Determine the (x, y) coordinate at the center of the cell enclosing the given text.  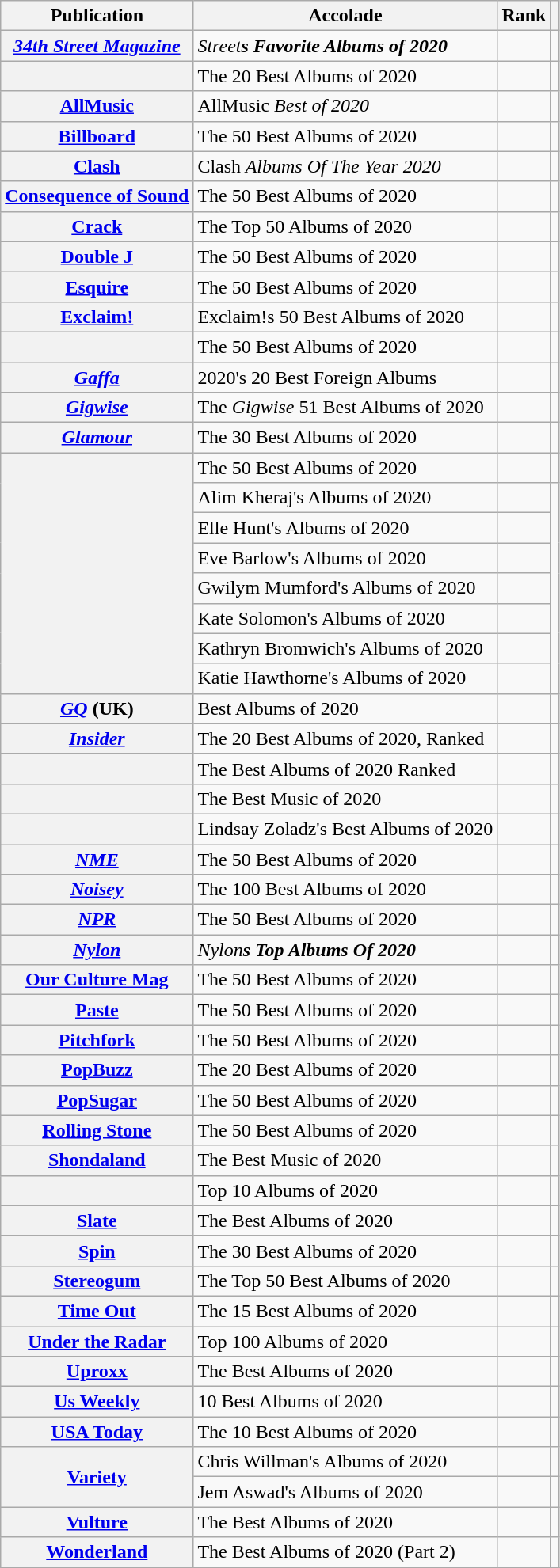
Kathryn Bromwich's Albums of 2020 (345, 648)
Glamour (97, 438)
AllMusic Best of 2020 (345, 106)
Stereogum (97, 1281)
Shondaland (97, 1160)
The Best Albums of 2020 Ranked (345, 769)
PopSugar (97, 1100)
Insider (97, 738)
Exclaim!s 50 Best Albums of 2020 (345, 317)
The 100 Best Albums of 2020 (345, 890)
Publication (97, 16)
The 10 Best Albums of 2020 (345, 1432)
The Top 50 Best Albums of 2020 (345, 1281)
USA Today (97, 1432)
The 15 Best Albums of 2020 (345, 1311)
Gwilym Mumford's Albums of 2020 (345, 588)
Vulture (97, 1522)
Top 100 Albums of 2020 (345, 1342)
PopBuzz (97, 1070)
Clash Albums Of The Year 2020 (345, 166)
Streets Favorite Albums of 2020 (345, 46)
Wonderland (97, 1552)
Clash (97, 166)
The Top 50 Albums of 2020 (345, 226)
Elle Hunt's Albums of 2020 (345, 528)
Uproxx (97, 1372)
Pitchfork (97, 1040)
Billboard (97, 136)
Esquire (97, 287)
Under the Radar (97, 1342)
Jem Aswad's Albums of 2020 (345, 1492)
Variety (97, 1477)
The Best Albums of 2020 (Part 2) (345, 1552)
Crack (97, 226)
AllMusic (97, 106)
Top 10 Albums of 2020 (345, 1190)
Best Albums of 2020 (345, 708)
NPR (97, 920)
Spin (97, 1251)
34th Street Magazine (97, 46)
Us Weekly (97, 1402)
NME (97, 859)
Exclaim! (97, 317)
2020's 20 Best Foreign Albums (345, 378)
Rank (524, 16)
GQ (UK) (97, 708)
Time Out (97, 1311)
Our Culture Mag (97, 980)
Nylons Top Albums Of 2020 (345, 950)
Lindsay Zoladz's Best Albums of 2020 (345, 829)
Chris Willman's Albums of 2020 (345, 1462)
Katie Hawthorne's Albums of 2020 (345, 678)
Alim Kheraj's Albums of 2020 (345, 498)
Rolling Stone (97, 1130)
Double J (97, 256)
Accolade (345, 16)
Kate Solomon's Albums of 2020 (345, 618)
The Gigwise 51 Best Albums of 2020 (345, 408)
Nylon (97, 950)
Eve Barlow's Albums of 2020 (345, 558)
Consequence of Sound (97, 196)
Slate (97, 1221)
The 20 Best Albums of 2020, Ranked (345, 738)
10 Best Albums of 2020 (345, 1402)
Paste (97, 1010)
Gigwise (97, 408)
Gaffa (97, 378)
Noisey (97, 890)
